Provide the (X, Y) coordinate of the cell's center where the given text is located.  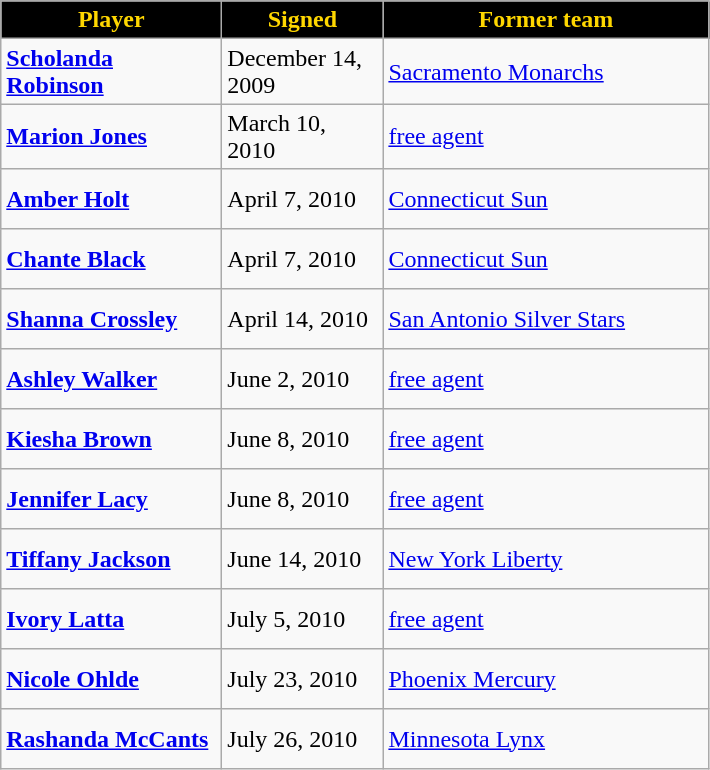
Ashley Walker (112, 379)
June 14, 2010 (302, 559)
Player (112, 20)
Ivory Latta (112, 619)
Jennifer Lacy (112, 499)
December 14, 2009 (302, 72)
Tiffany Jackson (112, 559)
July 26, 2010 (302, 739)
New York Liberty (546, 559)
Signed (302, 20)
Former team (546, 20)
Rashanda McCants (112, 739)
Marion Jones (112, 136)
Sacramento Monarchs (546, 72)
April 14, 2010 (302, 319)
March 10, 2010 (302, 136)
Chante Black (112, 259)
Minnesota Lynx (546, 739)
June 2, 2010 (302, 379)
Shanna Crossley (112, 319)
Amber Holt (112, 199)
Scholanda Robinson (112, 72)
Kiesha Brown (112, 439)
San Antonio Silver Stars (546, 319)
July 23, 2010 (302, 679)
July 5, 2010 (302, 619)
Phoenix Mercury (546, 679)
Nicole Ohlde (112, 679)
